Determine the [x, y] coordinate at the center of the cell enclosing the given text.  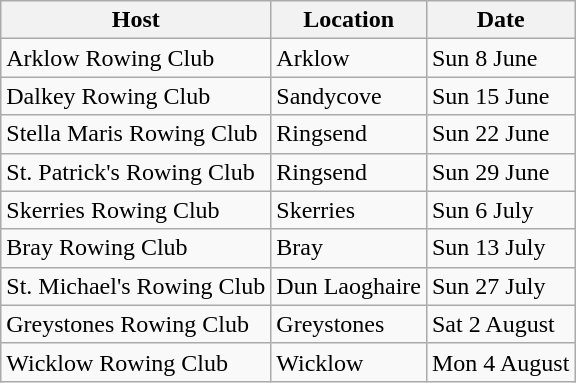
Sandycove [349, 96]
Bray [349, 248]
Date [500, 20]
Sun 22 June [500, 134]
Sun 27 July [500, 286]
Stella Maris Rowing Club [136, 134]
Sun 6 July [500, 210]
Skerries Rowing Club [136, 210]
Arklow Rowing Club [136, 58]
Sun 13 July [500, 248]
Bray Rowing Club [136, 248]
Wicklow Rowing Club [136, 362]
St. Michael's Rowing Club [136, 286]
Mon 4 August [500, 362]
Greystones [349, 324]
Wicklow [349, 362]
Sat 2 August [500, 324]
Host [136, 20]
Greystones Rowing Club [136, 324]
St. Patrick's Rowing Club [136, 172]
Arklow [349, 58]
Skerries [349, 210]
Sun 15 June [500, 96]
Dalkey Rowing Club [136, 96]
Dun Laoghaire [349, 286]
Sun 8 June [500, 58]
Location [349, 20]
Sun 29 June [500, 172]
